Output the (X, Y) coordinate of the center of the cell containing the given text.  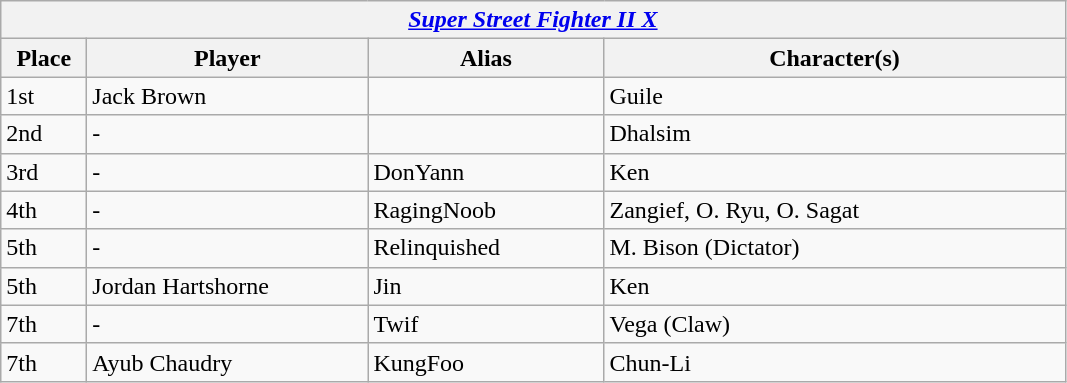
Player (228, 58)
Character(s) (834, 58)
Chun-Li (834, 362)
Zangief, O. Ryu, O. Sagat (834, 210)
Guile (834, 96)
Ayub Chaudry (228, 362)
Place (44, 58)
4th (44, 210)
DonYann (486, 172)
Super Street Fighter II X (533, 20)
Jack Brown (228, 96)
Alias (486, 58)
1st (44, 96)
M. Bison (Dictator) (834, 248)
Jin (486, 286)
Jordan Hartshorne (228, 286)
3rd (44, 172)
2nd (44, 134)
Dhalsim (834, 134)
Twif (486, 324)
Relinquished (486, 248)
RagingNoob (486, 210)
KungFoo (486, 362)
Vega (Claw) (834, 324)
